Provide the (x, y) coordinate of the cell's center where the given text is located.  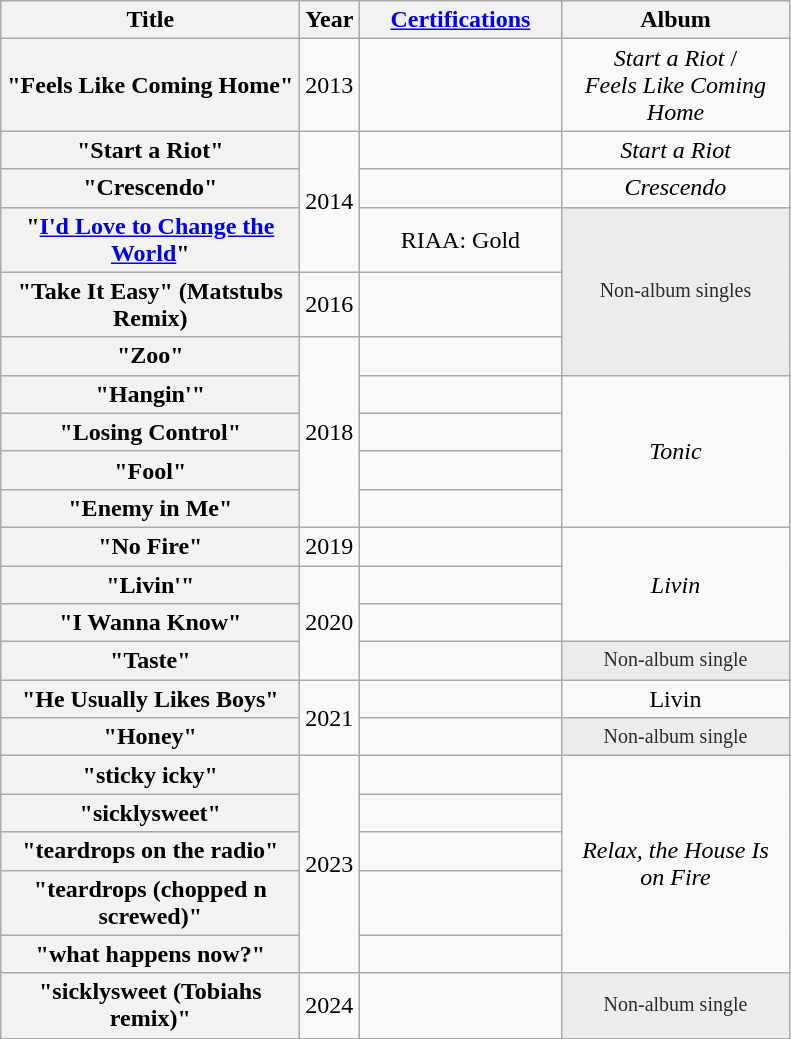
"Crescendo" (150, 188)
"Taste" (150, 661)
"sticky icky" (150, 775)
"Feels Like Coming Home" (150, 85)
"Honey" (150, 737)
Certifications (460, 20)
"teardrops on the radio" (150, 851)
"Livin'" (150, 585)
2021 (330, 718)
Relax, the House Is on Fire (676, 864)
"I'd Love to Change the World" (150, 240)
"sicklysweet (Tobiahs remix)" (150, 1006)
Tonic (676, 451)
Start a Riot (676, 150)
"sicklysweet" (150, 813)
"He Usually Likes Boys" (150, 699)
RIAA: Gold (460, 240)
Crescendo (676, 188)
2020 (330, 623)
"Zoo" (150, 356)
"Enemy in Me" (150, 508)
2018 (330, 432)
2016 (330, 304)
2019 (330, 546)
Non-album singles (676, 291)
"what happens now?" (150, 954)
2013 (330, 85)
"Hangin'" (150, 394)
"Start a Riot" (150, 150)
"teardrops (chopped n screwed)" (150, 902)
2023 (330, 864)
"Losing Control" (150, 432)
Year (330, 20)
2024 (330, 1006)
2014 (330, 202)
"No Fire" (150, 546)
Title (150, 20)
"Fool" (150, 470)
"Take It Easy" (Matstubs Remix) (150, 304)
Start a Riot /Feels Like Coming Home (676, 85)
"I Wanna Know" (150, 623)
Album (676, 20)
